Pinpoint the cell where the given text exists, returning its [X, Y] midpoint coordinate. 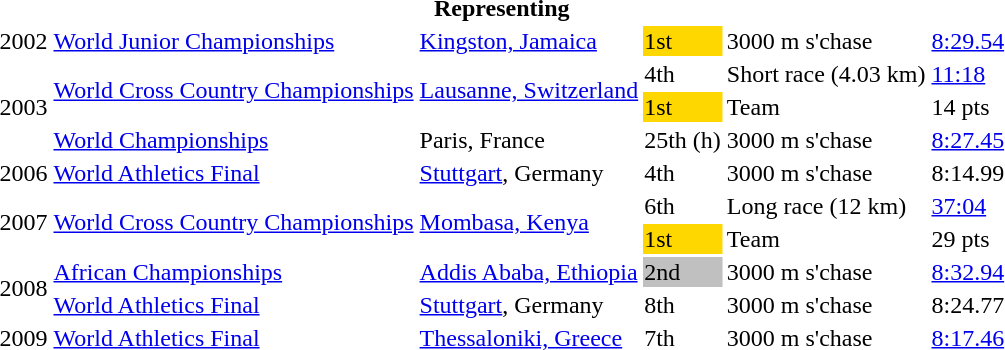
Kingston, Jamaica [529, 41]
Long race (12 km) [826, 206]
World Junior Championships [234, 41]
Mombasa, Kenya [529, 222]
Paris, France [529, 140]
25th (h) [683, 140]
African Championships [234, 272]
Lausanne, Switzerland [529, 90]
2nd [683, 272]
Short race (4.03 km) [826, 74]
6th [683, 206]
World Championships [234, 140]
Addis Ababa, Ethiopia [529, 272]
8th [683, 305]
